Return (X, Y) of the center of cell containing provided text 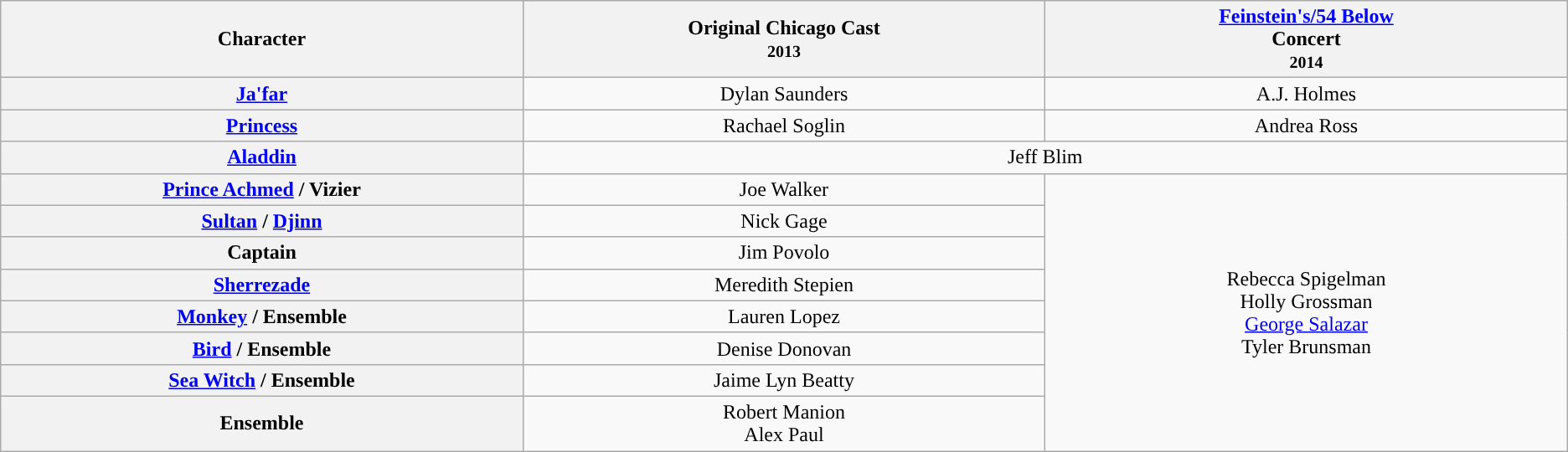
Prince Achmed / Vizier (261, 189)
Rebecca Spigelman Holly Grossman George Salazar Tyler Brunsman (1307, 312)
Princess (261, 126)
Ja'far (261, 94)
Joe Walker (784, 189)
Bird / Ensemble (261, 348)
Jeff Blim (1045, 157)
Lauren Lopez (784, 316)
Ensemble (261, 424)
Jaime Lyn Beatty (784, 380)
Rachael Soglin (784, 126)
Captain (261, 253)
Denise Donovan (784, 348)
Dylan Saunders (784, 94)
Meredith Stepien (784, 285)
A.J. Holmes (1307, 94)
Nick Gage (784, 221)
Sherrezade (261, 285)
Sea Witch / Ensemble (261, 380)
Jim Povolo (784, 253)
Feinstein's/54 Below Concert 2014 (1307, 39)
Original Chicago Cast 2013 (784, 39)
Andrea Ross (1307, 126)
Character (261, 39)
Robert ManionAlex Paul (784, 424)
Monkey / Ensemble (261, 316)
Sultan / Djinn (261, 221)
Aladdin (261, 157)
